Identify which cell holds the provided text, then report its (x, y) central coordinate. 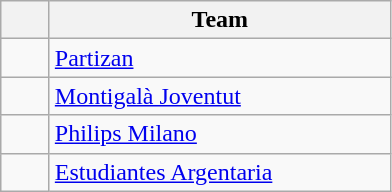
Partizan (220, 58)
Montigalà Joventut (220, 96)
Team (220, 20)
Estudiantes Argentaria (220, 172)
Philips Milano (220, 134)
